Provide the (x, y) coordinate of the cell's center where the given text is located.  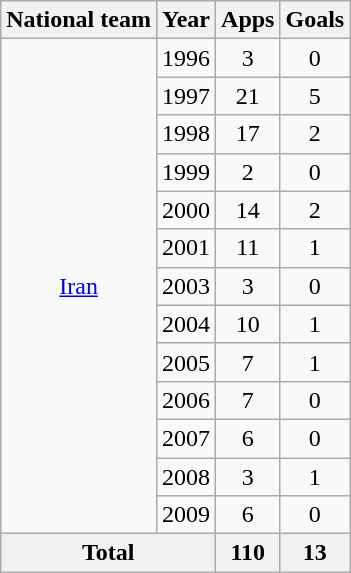
2003 (186, 286)
2004 (186, 324)
11 (248, 248)
17 (248, 134)
1996 (186, 58)
13 (315, 553)
2001 (186, 248)
14 (248, 210)
1997 (186, 96)
Total (108, 553)
National team (79, 20)
110 (248, 553)
1998 (186, 134)
5 (315, 96)
21 (248, 96)
Year (186, 20)
1999 (186, 172)
2006 (186, 400)
Apps (248, 20)
10 (248, 324)
Goals (315, 20)
Iran (79, 286)
2008 (186, 477)
2005 (186, 362)
2007 (186, 438)
2009 (186, 515)
2000 (186, 210)
